Provide the [X, Y] coordinate of the cell's center where the given text is located.  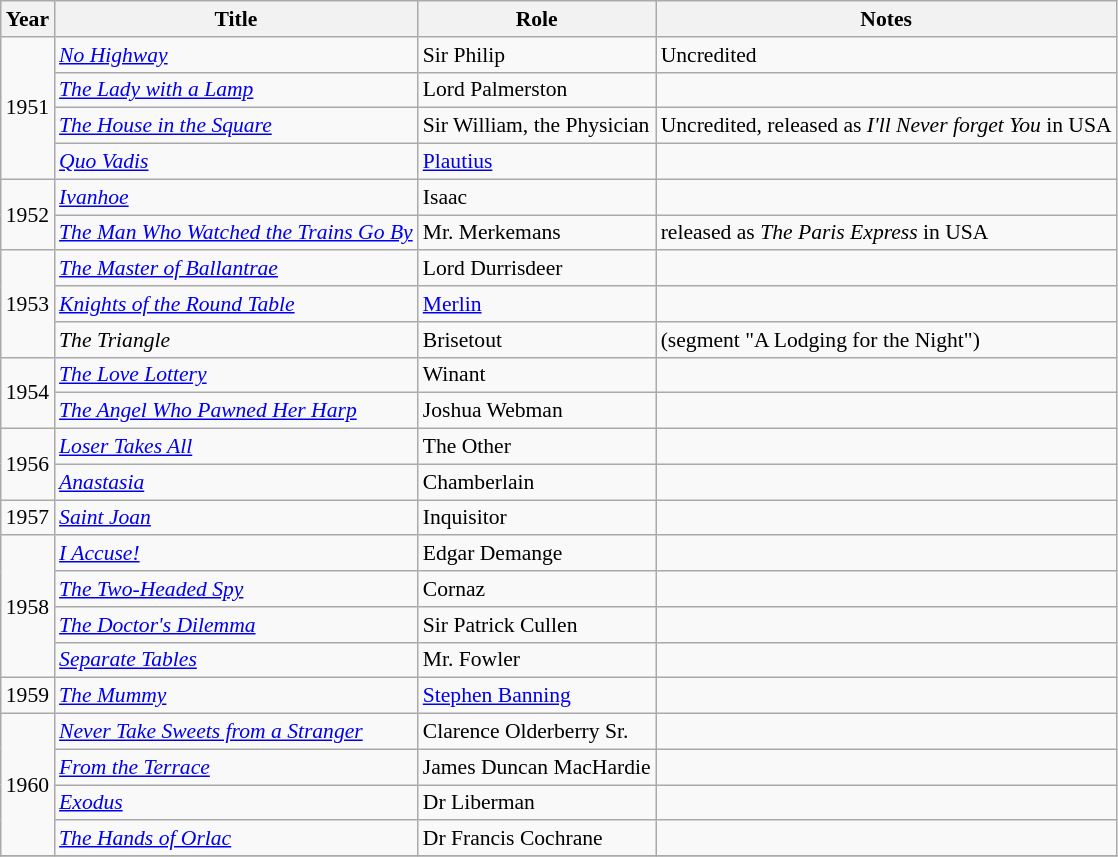
Year [28, 19]
Chamberlain [537, 482]
Inquisitor [537, 518]
Mr. Fowler [537, 660]
The Triangle [236, 340]
Isaac [537, 197]
Uncredited [886, 55]
Uncredited, released as I'll Never forget You in USA [886, 126]
The Two-Headed Spy [236, 589]
From the Terrace [236, 767]
The Mummy [236, 696]
Lord Palmerston [537, 90]
1953 [28, 304]
Cornaz [537, 589]
Brisetout [537, 340]
Dr Francis Cochrane [537, 839]
1956 [28, 464]
Title [236, 19]
1951 [28, 108]
Clarence Olderberry Sr. [537, 732]
1952 [28, 214]
Sir Philip [537, 55]
The House in the Square [236, 126]
Exodus [236, 803]
(segment "A Lodging for the Night") [886, 340]
Never Take Sweets from a Stranger [236, 732]
Role [537, 19]
The Other [537, 447]
Dr Liberman [537, 803]
1958 [28, 607]
Mr. Merkemans [537, 233]
The Hands of Orlac [236, 839]
No Highway [236, 55]
Knights of the Round Table [236, 304]
The Doctor's Dilemma [236, 625]
The Angel Who Pawned Her Harp [236, 411]
Stephen Banning [537, 696]
Loser Takes All [236, 447]
Quo Vadis [236, 162]
Merlin [537, 304]
Edgar Demange [537, 554]
1954 [28, 392]
I Accuse! [236, 554]
James Duncan MacHardie [537, 767]
1957 [28, 518]
The Love Lottery [236, 375]
Winant [537, 375]
Plautius [537, 162]
Saint Joan [236, 518]
The Lady with a Lamp [236, 90]
Notes [886, 19]
1959 [28, 696]
Ivanhoe [236, 197]
Sir Patrick Cullen [537, 625]
1960 [28, 785]
Separate Tables [236, 660]
The Master of Ballantrae [236, 269]
Anastasia [236, 482]
released as The Paris Express in USA [886, 233]
Lord Durrisdeer [537, 269]
Joshua Webman [537, 411]
Sir William, the Physician [537, 126]
The Man Who Watched the Trains Go By [236, 233]
